Output the (x, y) coordinate of the center of the cell containing the given text.  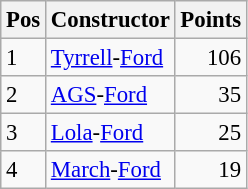
Tyrrell-Ford (111, 58)
AGS-Ford (111, 95)
4 (24, 170)
1 (24, 58)
Points (210, 20)
March-Ford (111, 170)
Pos (24, 20)
25 (210, 133)
Lola-Ford (111, 133)
2 (24, 95)
19 (210, 170)
106 (210, 58)
3 (24, 133)
Constructor (111, 20)
35 (210, 95)
